Locate the cell with the specified text and output its (x, y) center coordinate. 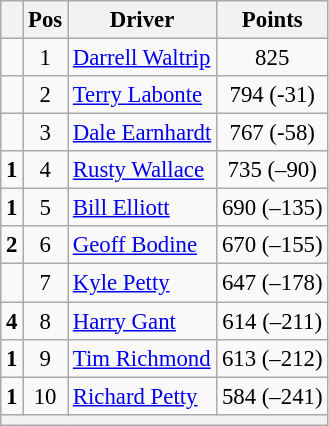
Kyle Petty (142, 283)
Dale Earnhardt (142, 133)
9 (46, 358)
Tim Richmond (142, 358)
10 (46, 396)
794 (-31) (272, 95)
Pos (46, 20)
647 (–178) (272, 283)
Driver (142, 20)
Points (272, 20)
Darrell Waltrip (142, 58)
Richard Petty (142, 396)
8 (46, 321)
Rusty Wallace (142, 170)
613 (–212) (272, 358)
3 (46, 133)
690 (–135) (272, 208)
735 (–90) (272, 170)
Geoff Bodine (142, 245)
7 (46, 283)
825 (272, 58)
5 (46, 208)
6 (46, 245)
Bill Elliott (142, 208)
670 (–155) (272, 245)
614 (–211) (272, 321)
Terry Labonte (142, 95)
767 (-58) (272, 133)
Harry Gant (142, 321)
584 (–241) (272, 396)
